Scan for the cell matching the given text and deliver its [x, y] coordinate at center. 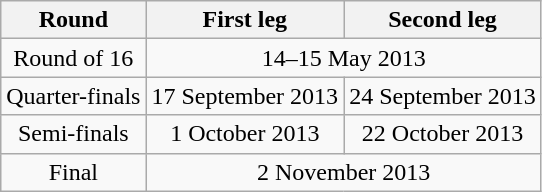
14–15 May 2013 [344, 58]
Semi-finals [74, 134]
First leg [245, 20]
17 September 2013 [245, 96]
Final [74, 172]
1 October 2013 [245, 134]
2 November 2013 [344, 172]
Round [74, 20]
24 September 2013 [443, 96]
22 October 2013 [443, 134]
Quarter-finals [74, 96]
Round of 16 [74, 58]
Second leg [443, 20]
